Scan for the cell matching the given text and deliver its [X, Y] coordinate at center. 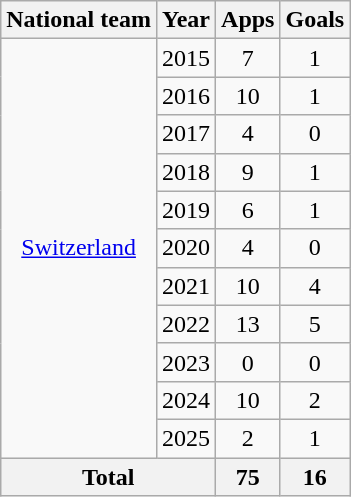
9 [248, 172]
13 [248, 324]
Year [186, 20]
2016 [186, 96]
7 [248, 58]
2018 [186, 172]
Goals [315, 20]
6 [248, 210]
16 [315, 477]
Total [108, 477]
75 [248, 477]
2023 [186, 362]
Switzerland [79, 248]
5 [315, 324]
National team [79, 20]
Apps [248, 20]
2021 [186, 286]
2019 [186, 210]
2017 [186, 134]
2015 [186, 58]
2024 [186, 400]
2022 [186, 324]
2020 [186, 248]
2025 [186, 438]
